Determine the [X, Y] coordinate at the center of the cell enclosing the given text.  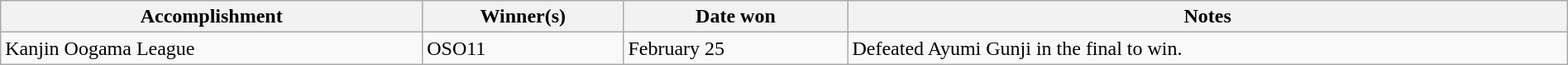
Kanjin Oogama League [212, 48]
Date won [736, 17]
February 25 [736, 48]
OSO11 [523, 48]
Accomplishment [212, 17]
Defeated Ayumi Gunji in the final to win. [1207, 48]
Winner(s) [523, 17]
Notes [1207, 17]
